Determine the [X, Y] coordinate at the center of the cell enclosing the given text.  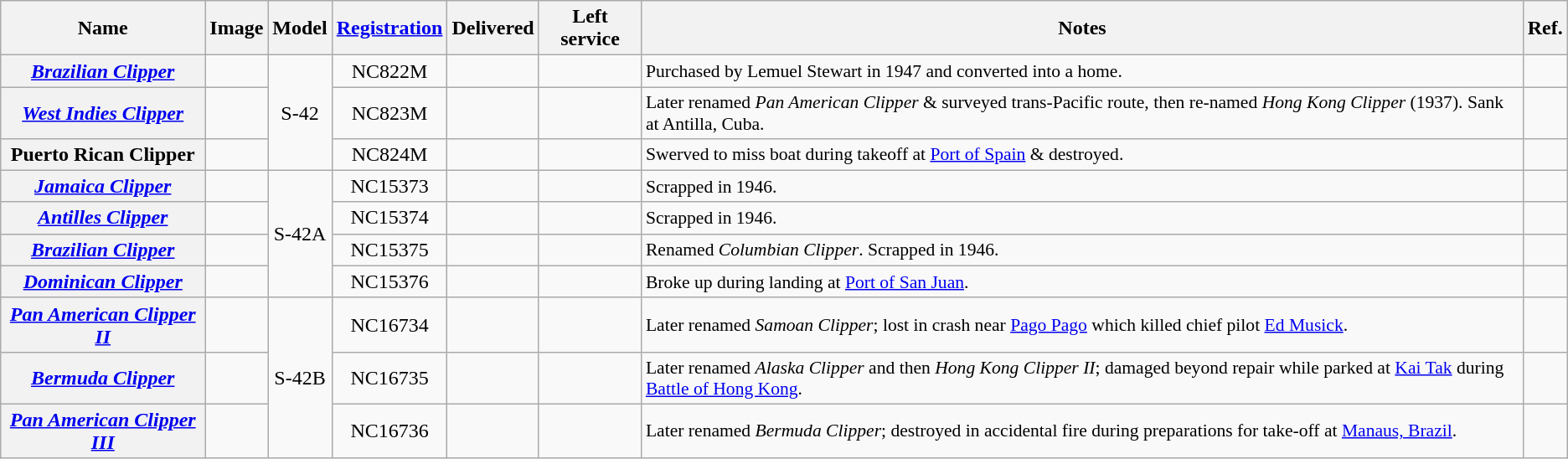
Broke up during landing at Port of San Juan. [1082, 281]
NC16736 [389, 431]
S-42 [300, 112]
Dominican Clipper [103, 281]
Registration [389, 28]
Notes [1082, 28]
S-42A [300, 234]
NC824M [389, 154]
NC15373 [389, 186]
Later renamed Bermuda Clipper; destroyed in accidental fire during preparations for take-off at Manaus, Brazil. [1082, 431]
Later renamed Pan American Clipper & surveyed trans-Pacific route, then re-named Hong Kong Clipper (1937). Sank at Antilla, Cuba. [1082, 112]
Name [103, 28]
Left service [590, 28]
Pan American Clipper II [103, 325]
Model [300, 28]
NC16734 [389, 325]
Ref. [1545, 28]
West Indies Clipper [103, 112]
NC15375 [389, 250]
Bermuda Clipper [103, 377]
Antilles Clipper [103, 218]
NC15374 [389, 218]
NC822M [389, 71]
NC15376 [389, 281]
Later renamed Alaska Clipper and then Hong Kong Clipper II; damaged beyond repair while parked at Kai Tak during Battle of Hong Kong. [1082, 377]
Swerved to miss boat during takeoff at Port of Spain & destroyed. [1082, 154]
Puerto Rican Clipper [103, 154]
Pan American Clipper III [103, 431]
Delivered [493, 28]
Purchased by Lemuel Stewart in 1947 and converted into a home. [1082, 71]
NC823M [389, 112]
S-42B [300, 377]
Jamaica Clipper [103, 186]
Later renamed Samoan Clipper; lost in crash near Pago Pago which killed chief pilot Ed Musick. [1082, 325]
NC16735 [389, 377]
Image [236, 28]
Renamed Columbian Clipper. Scrapped in 1946. [1082, 250]
